Extract the [X, Y] coordinate from the center of the cell holding the provided text.  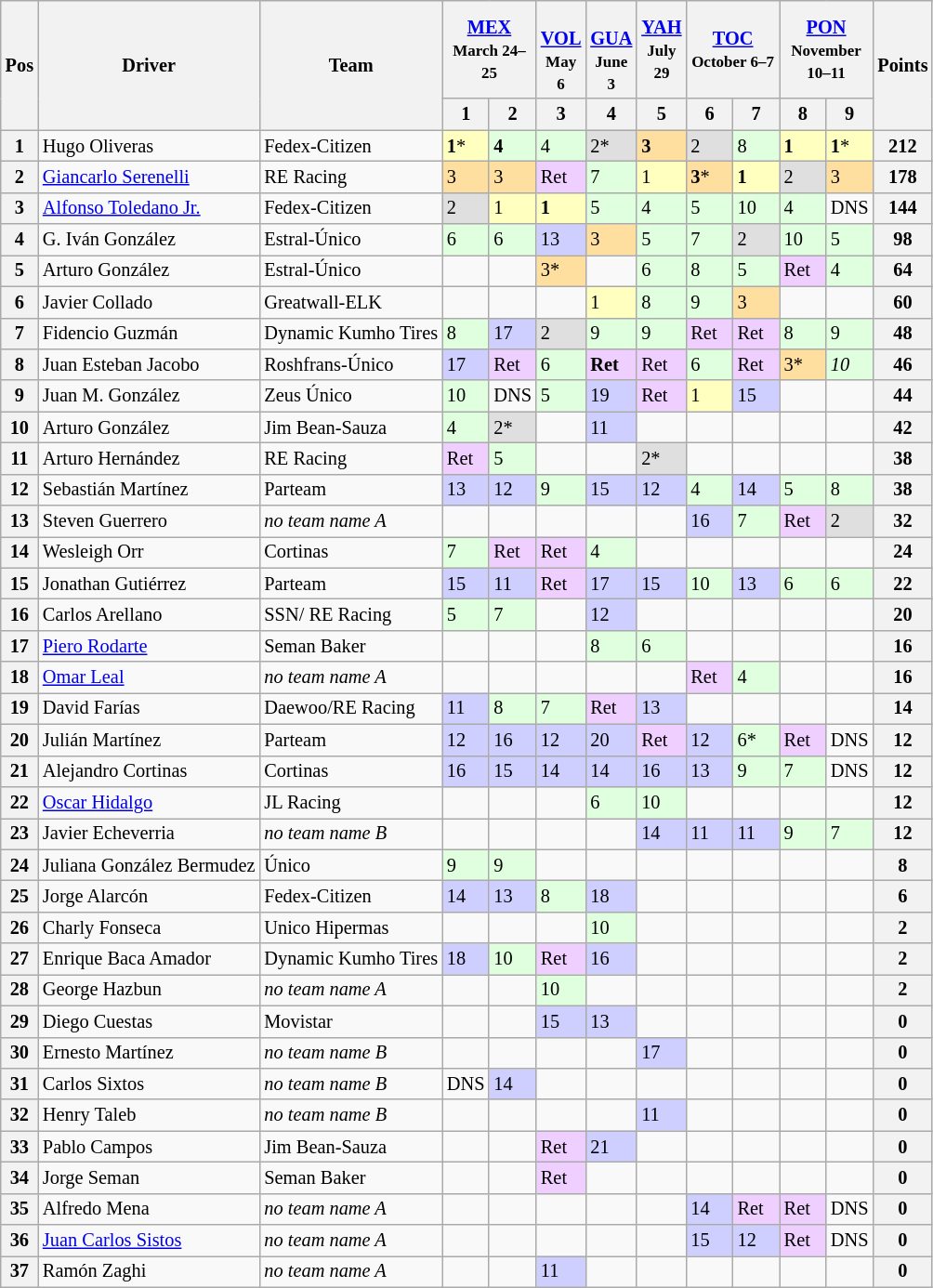
MEXMarch 24–25 [489, 49]
SSN/ RE Racing [351, 614]
GUAJune 3 [611, 49]
Único [351, 865]
Hugo Oliveras [149, 146]
Javier Collado [149, 302]
Alfredo Mena [149, 1209]
Oscar Hidalgo [149, 802]
Wesleigh Orr [149, 552]
26 [20, 927]
Zeus Único [351, 396]
Fidencio Guzmán [149, 334]
48 [902, 334]
Juan M. González [149, 396]
Pablo Campos [149, 1147]
Juan Esteban Jacobo [149, 364]
Alfonso Toledano Jr. [149, 208]
28 [20, 990]
212 [902, 146]
Roshfrans-Único [351, 364]
Javier Echeverria [149, 834]
Steven Guerrero [149, 521]
Henry Taleb [149, 1115]
31 [20, 1084]
Giancarlo Serenelli [149, 177]
34 [20, 1177]
Julián Martínez [149, 740]
Arturo Hernández [149, 458]
Jonathan Gutiérrez [149, 584]
6* [756, 740]
29 [20, 1021]
Team [351, 65]
36 [20, 1241]
PONNovember 10–11 [827, 49]
33 [20, 1147]
Enrique Baca Amador [149, 959]
44 [902, 396]
YAHJuly 29 [662, 49]
Daewoo/RE Racing [351, 708]
G. Iván González [149, 240]
Carlos Sixtos [149, 1084]
Charly Fonseca [149, 927]
42 [902, 427]
JL Racing [351, 802]
Movistar [351, 1021]
Points [902, 65]
144 [902, 208]
VOLMay 6 [561, 49]
Juliana González Bermudez [149, 865]
27 [20, 959]
Unico Hipermas [351, 927]
Driver [149, 65]
64 [902, 270]
Greatwall-ELK [351, 302]
23 [20, 834]
Carlos Arellano [149, 614]
98 [902, 240]
David Farías [149, 708]
Jorge Seman [149, 1177]
Alejandro Cortinas [149, 771]
Pos [20, 65]
Jorge Alarcón [149, 896]
Sebastián Martínez [149, 490]
30 [20, 1053]
Piero Rodarte [149, 646]
TOCOctober 6–7 [732, 49]
George Hazbun [149, 990]
37 [20, 1271]
Diego Cuestas [149, 1021]
60 [902, 302]
25 [20, 896]
Ramón Zaghi [149, 1271]
46 [902, 364]
Ernesto Martínez [149, 1053]
Omar Leal [149, 677]
35 [20, 1209]
Juan Carlos Sistos [149, 1241]
178 [902, 177]
